Search for the cell housing the specified text and yield its (x, y) center coordinate. 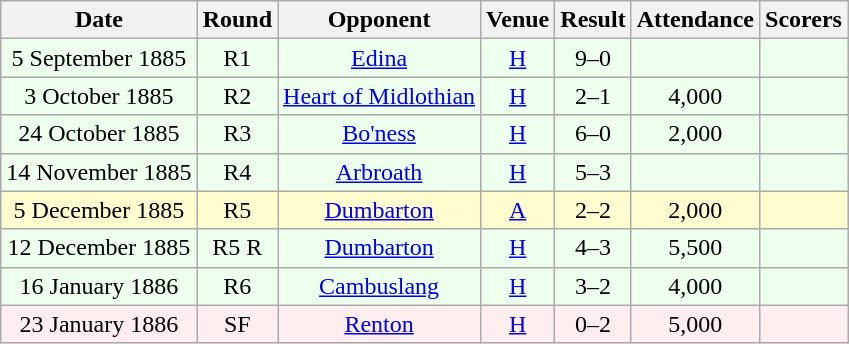
3 October 1885 (99, 96)
2–1 (593, 96)
9–0 (593, 58)
Arbroath (380, 172)
4–3 (593, 248)
5,000 (695, 324)
Edina (380, 58)
12 December 1885 (99, 248)
R2 (237, 96)
Cambuslang (380, 286)
5 December 1885 (99, 210)
Venue (518, 20)
6–0 (593, 134)
Opponent (380, 20)
Round (237, 20)
SF (237, 324)
R5 R (237, 248)
16 January 1886 (99, 286)
Date (99, 20)
R6 (237, 286)
Heart of Midlothian (380, 96)
Attendance (695, 20)
R4 (237, 172)
Bo'ness (380, 134)
R5 (237, 210)
24 October 1885 (99, 134)
3–2 (593, 286)
Renton (380, 324)
14 November 1885 (99, 172)
A (518, 210)
Result (593, 20)
Scorers (804, 20)
23 January 1886 (99, 324)
5 September 1885 (99, 58)
5,500 (695, 248)
2–2 (593, 210)
5–3 (593, 172)
R1 (237, 58)
0–2 (593, 324)
R3 (237, 134)
